Provide the (x, y) coordinate of the cell's center where the given text is located.  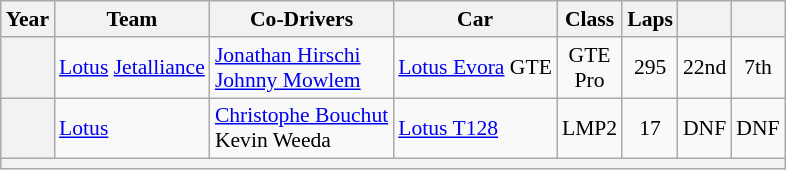
Christophe Bouchut Kevin Weeda (302, 128)
LMP2 (590, 128)
Lotus Evora GTE (475, 68)
Year (28, 19)
Jonathan Hirschi Johnny Mowlem (302, 68)
7th (758, 68)
Class (590, 19)
Lotus Jetalliance (132, 68)
Lotus T128 (475, 128)
Car (475, 19)
Team (132, 19)
Laps (650, 19)
295 (650, 68)
22nd (704, 68)
Co-Drivers (302, 19)
GTEPro (590, 68)
Lotus (132, 128)
17 (650, 128)
